Return the (x, y) coordinate for the center point of the cell that contains the specified text.  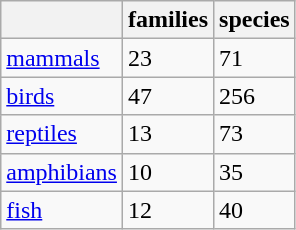
35 (255, 172)
10 (168, 172)
amphibians (62, 172)
73 (255, 134)
71 (255, 58)
40 (255, 210)
13 (168, 134)
mammals (62, 58)
reptiles (62, 134)
256 (255, 96)
families (168, 20)
23 (168, 58)
47 (168, 96)
birds (62, 96)
species (255, 20)
fish (62, 210)
12 (168, 210)
